Determine the [X, Y] coordinate at the center of the cell enclosing the given text.  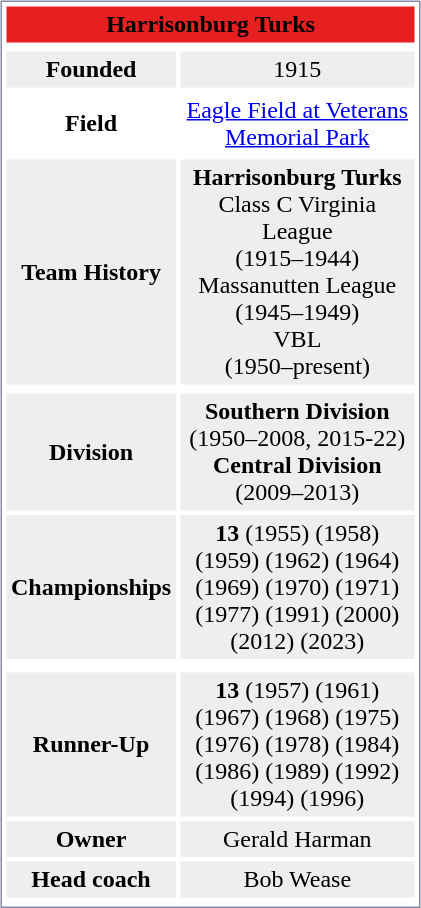
Southern Division (1950–2008, 2015-22) Central Division (2009–2013) [297, 452]
Eagle Field at Veterans Memorial Park [297, 124]
Gerald Harman [297, 839]
Harrisonburg Turks [210, 24]
Runner-Up [90, 744]
13 (1955) (1958) (1959) (1962) (1964) (1969) (1970) (1971) (1977) (1991) (2000) (2012) (2023) [297, 587]
Head coach [90, 880]
Team History [90, 272]
1915 [297, 70]
Owner [90, 839]
Division [90, 452]
Harrisonburg Turks Class C Virginia League (1915–1944) Massanutten League (1945–1949) VBL (1950–present) [297, 272]
Founded [90, 70]
Championships [90, 587]
Bob Wease [297, 880]
13 (1957) (1961) (1967) (1968) (1975) (1976) (1978) (1984) (1986) (1989) (1992) (1994) (1996) [297, 744]
Field [90, 124]
